For the text-containing cell, return its midpoint in (x, y) coordinate format. 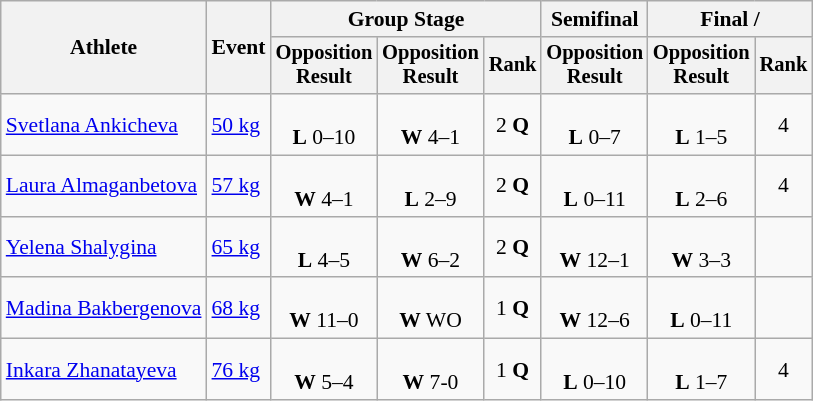
Yelena Shalygina (104, 248)
W 6–2 (430, 248)
Group Stage (406, 19)
W 12–1 (594, 248)
65 kg (239, 248)
W 7-0 (430, 370)
W 12–6 (594, 308)
57 kg (239, 186)
Svetlana Ankicheva (104, 124)
L 0–7 (594, 124)
50 kg (239, 124)
L 1–5 (702, 124)
L 4–5 (324, 248)
Event (239, 48)
Semifinal (594, 19)
76 kg (239, 370)
Athlete (104, 48)
L 1–7 (702, 370)
W 5–4 (324, 370)
W WO (430, 308)
68 kg (239, 308)
L 2–6 (702, 186)
W 3–3 (702, 248)
L 2–9 (430, 186)
Laura Almaganbetova (104, 186)
Madina Bakbergenova (104, 308)
Inkara Zhanatayeva (104, 370)
W 11–0 (324, 308)
Final / (730, 19)
